Determine the [x, y] coordinate at the center of the cell enclosing the given text.  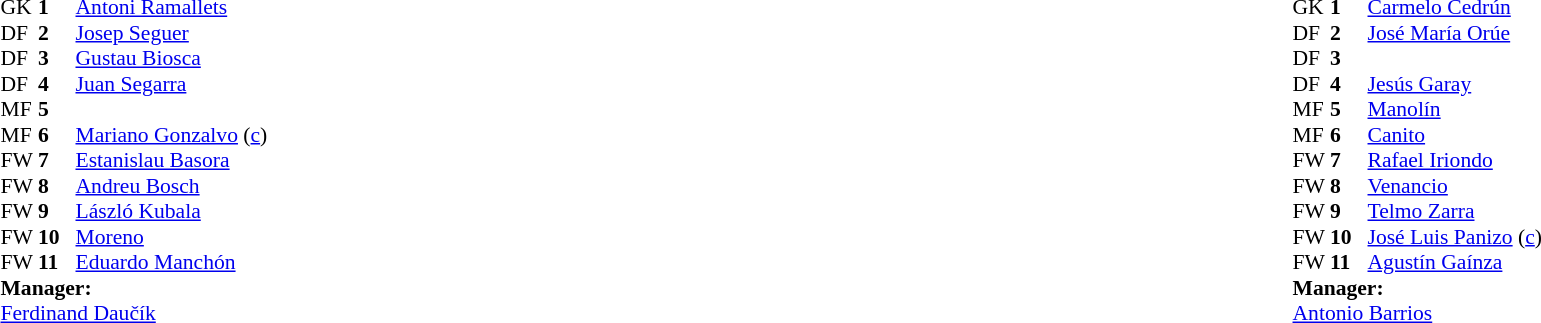
Estanislau Basora [172, 161]
Andreu Bosch [172, 186]
Mariano Gonzalvo (c) [172, 135]
Josep Seguer [172, 33]
Juan Segarra [172, 84]
Manager: [134, 288]
Moreno [172, 237]
László Kubala [172, 211]
Gustau Biosca [172, 59]
Eduardo Manchón [172, 263]
